Return (X, Y) of the center of cell containing provided text 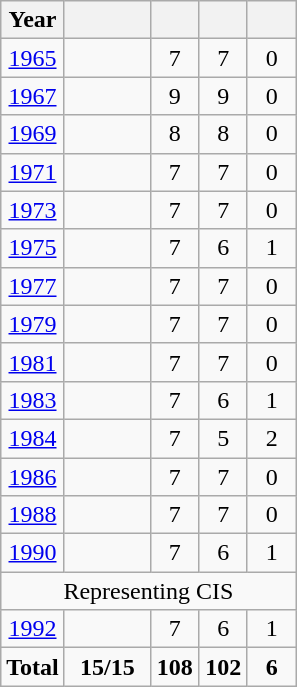
1990 (33, 553)
5 (224, 438)
Representing CIS (148, 591)
15/15 (107, 667)
1969 (33, 134)
Total (33, 667)
1971 (33, 172)
1977 (33, 286)
1981 (33, 362)
1988 (33, 515)
1983 (33, 400)
1986 (33, 477)
2 (272, 438)
1975 (33, 248)
1967 (33, 96)
1992 (33, 629)
102 (224, 667)
1973 (33, 210)
Year (33, 20)
108 (174, 667)
1965 (33, 58)
1984 (33, 438)
1979 (33, 324)
